Determine the (x, y) coordinate at the center of the cell enclosing the given text.  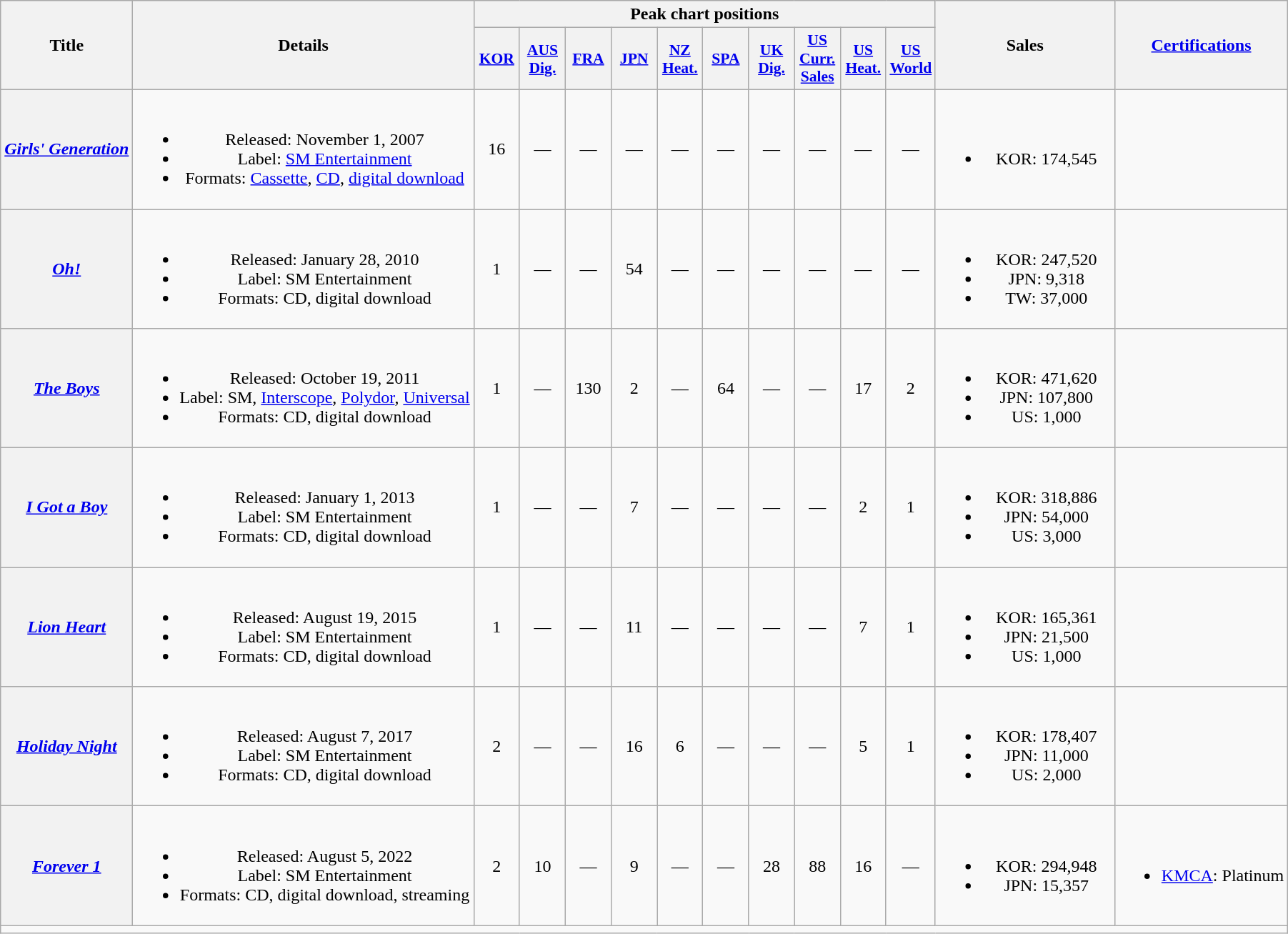
Holiday Night (67, 746)
Released: August 7, 2017Label: SM EntertainmentFormats: CD, digital download (303, 746)
KOR: 174,545 (1024, 149)
Details (303, 46)
88 (817, 866)
Released: August 5, 2022Label: SM EntertainmentFormats: CD, digital download, streaming (303, 866)
AUSDig. (542, 59)
5 (863, 746)
SPA (726, 59)
KOR: 318,886JPN: 54,000US: 3,000 (1024, 507)
Released: November 1, 2007Label: SM EntertainmentFormats: Cassette, CD, digital download (303, 149)
54 (634, 269)
KOR: 294,948JPN: 15,357 (1024, 866)
Released: January 1, 2013Label: SM EntertainmentFormats: CD, digital download (303, 507)
6 (680, 746)
Forever 1 (67, 866)
17 (863, 389)
Released: January 28, 2010Label: SM EntertainmentFormats: CD, digital download (303, 269)
KOR: 178,407JPN: 11,000US: 2,000 (1024, 746)
KOR: 247,520JPN: 9,318TW: 37,000 (1024, 269)
10 (542, 866)
USWorld (910, 59)
Lion Heart (67, 627)
130 (588, 389)
USCurr.Sales (817, 59)
Title (67, 46)
KOR: 471,620JPN: 107,800US: 1,000 (1024, 389)
64 (726, 389)
Certifications (1201, 46)
9 (634, 866)
UKDig. (772, 59)
Sales (1024, 46)
JPN (634, 59)
11 (634, 627)
KMCA: Platinum (1201, 866)
28 (772, 866)
KOR (496, 59)
Released: August 19, 2015Label: SM EntertainmentFormats: CD, digital download (303, 627)
The Boys (67, 389)
Peak chart positions (704, 14)
NZHeat. (680, 59)
Released: October 19, 2011Label: SM, Interscope, Polydor, UniversalFormats: CD, digital download (303, 389)
I Got a Boy (67, 507)
FRA (588, 59)
USHeat. (863, 59)
KOR: 165,361JPN: 21,500US: 1,000 (1024, 627)
Oh! (67, 269)
Girls' Generation (67, 149)
